Locate the cell with the specified text and output its (x, y) center coordinate. 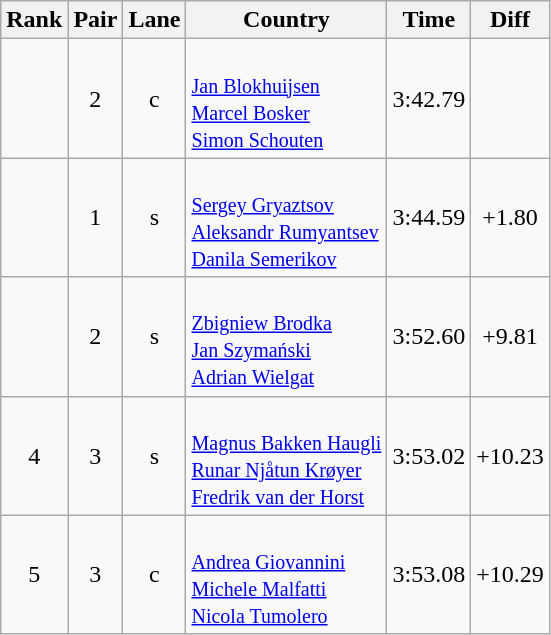
3:53.08 (429, 574)
Sergey GryaztsovAleksandr RumyantsevDanila Semerikov (286, 218)
4 (34, 456)
+9.81 (510, 336)
Country (286, 20)
3:52.60 (429, 336)
Pair (96, 20)
3:42.79 (429, 98)
3:53.02 (429, 456)
+10.29 (510, 574)
Rank (34, 20)
5 (34, 574)
Andrea GiovanniniMichele MalfattiNicola Tumolero (286, 574)
Diff (510, 20)
Magnus Bakken HaugliRunar Njåtun KrøyerFredrik van der Horst (286, 456)
Zbigniew BrodkaJan SzymańskiAdrian Wielgat (286, 336)
Jan BlokhuijsenMarcel BoskerSimon Schouten (286, 98)
+10.23 (510, 456)
+1.80 (510, 218)
Time (429, 20)
1 (96, 218)
Lane (154, 20)
3:44.59 (429, 218)
